Scan for the cell matching the given text and deliver its [X, Y] coordinate at center. 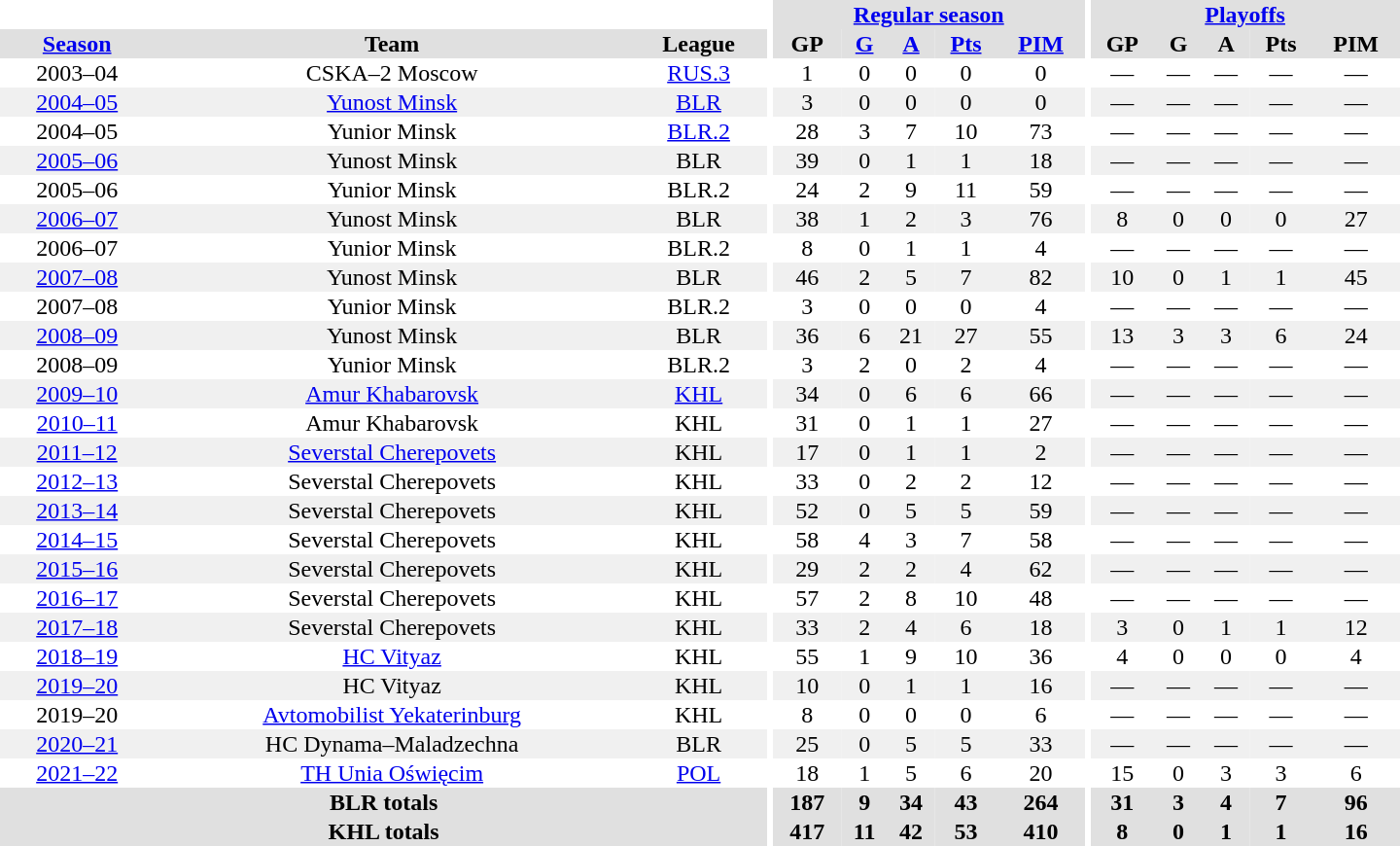
42 [912, 831]
TH Unia Oświęcim [391, 773]
Season [77, 44]
Team [391, 44]
73 [1040, 131]
2013–14 [77, 511]
43 [966, 802]
KHL totals [383, 831]
52 [807, 511]
410 [1040, 831]
2011–12 [77, 452]
2003–04 [77, 73]
96 [1355, 802]
2018–19 [77, 656]
38 [807, 219]
2012–13 [77, 481]
25 [807, 744]
Regular season [929, 15]
39 [807, 160]
46 [807, 277]
57 [807, 598]
82 [1040, 277]
2020–21 [77, 744]
Avtomobilist Yekaterinburg [391, 715]
RUS.3 [698, 73]
2016–17 [77, 598]
15 [1122, 773]
2015–16 [77, 569]
62 [1040, 569]
2009–10 [77, 394]
187 [807, 802]
417 [807, 831]
League [698, 44]
BLR totals [383, 802]
2010–11 [77, 423]
CSKA–2 Moscow [391, 73]
HC Dynama–Maladzechna [391, 744]
13 [1122, 335]
20 [1040, 773]
21 [912, 335]
Playoffs [1244, 15]
28 [807, 131]
53 [966, 831]
76 [1040, 219]
17 [807, 452]
264 [1040, 802]
POL [698, 773]
2014–15 [77, 540]
2021–22 [77, 773]
2017–18 [77, 627]
29 [807, 569]
45 [1355, 277]
66 [1040, 394]
48 [1040, 598]
